Identify which cell holds the provided text, then report its (x, y) central coordinate. 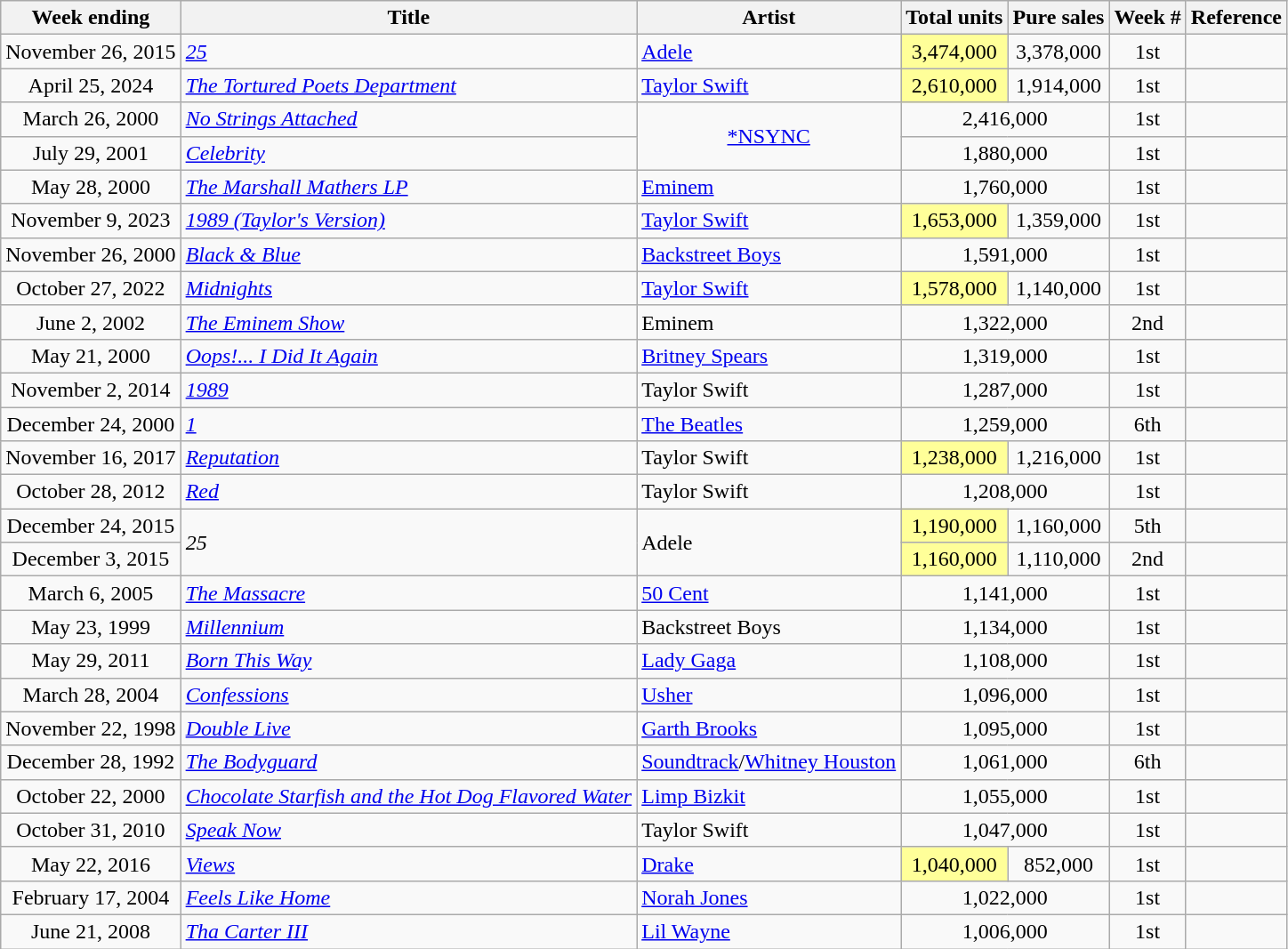
1,190,000 (954, 526)
May 28, 2000 (91, 187)
Millennium (409, 627)
*NSYNC (769, 136)
Black & Blue (409, 254)
Reputation (409, 458)
1,653,000 (954, 221)
March 26, 2000 (91, 119)
1,141,000 (1005, 593)
The Bodyguard (409, 762)
December 3, 2015 (91, 559)
1,322,000 (1005, 322)
Drake (769, 864)
November 26, 2015 (91, 52)
October 22, 2000 (91, 796)
Double Live (409, 728)
June 2, 2002 (91, 322)
Views (409, 864)
Garth Brooks (769, 728)
1,022,000 (1005, 897)
The Tortured Poets Department (409, 85)
October 31, 2010 (91, 830)
1,760,000 (1005, 187)
1 (409, 424)
February 17, 2004 (91, 897)
Limp Bizkit (769, 796)
3,378,000 (1059, 52)
Usher (769, 695)
1,040,000 (954, 864)
Born This Way (409, 661)
1,591,000 (1005, 254)
Reference (1236, 18)
1,140,000 (1059, 288)
1,047,000 (1005, 830)
December 28, 1992 (91, 762)
The Eminem Show (409, 322)
Pure sales (1059, 18)
Artist (769, 18)
The Marshall Mathers LP (409, 187)
November 26, 2000 (91, 254)
May 29, 2011 (91, 661)
May 22, 2016 (91, 864)
Week # (1147, 18)
Lil Wayne (769, 931)
Soundtrack/Whitney Houston (769, 762)
October 28, 2012 (91, 492)
1,110,000 (1059, 559)
Chocolate Starfish and the Hot Dog Flavored Water (409, 796)
May 21, 2000 (91, 356)
1,006,000 (1005, 931)
50 Cent (769, 593)
5th (1147, 526)
1,096,000 (1005, 695)
No Strings Attached (409, 119)
Red (409, 492)
November 22, 1998 (91, 728)
The Massacre (409, 593)
1,208,000 (1005, 492)
April 25, 2024 (91, 85)
1,287,000 (1005, 390)
December 24, 2015 (91, 526)
1989 (Taylor's Version) (409, 221)
1,216,000 (1059, 458)
Speak Now (409, 830)
1,578,000 (954, 288)
October 27, 2022 (91, 288)
1,095,000 (1005, 728)
Total units (954, 18)
November 2, 2014 (91, 390)
November 16, 2017 (91, 458)
Celebrity (409, 153)
1,259,000 (1005, 424)
Feels Like Home (409, 897)
1,134,000 (1005, 627)
March 28, 2004 (91, 695)
1,061,000 (1005, 762)
1,055,000 (1005, 796)
3,474,000 (954, 52)
November 9, 2023 (91, 221)
1,108,000 (1005, 661)
Norah Jones (769, 897)
June 21, 2008 (91, 931)
1,914,000 (1059, 85)
The Beatles (769, 424)
Tha Carter III (409, 931)
December 24, 2000 (91, 424)
1989 (409, 390)
Lady Gaga (769, 661)
Britney Spears (769, 356)
May 23, 1999 (91, 627)
Midnights (409, 288)
Oops!... I Did It Again (409, 356)
Confessions (409, 695)
2,610,000 (954, 85)
March 6, 2005 (91, 593)
2,416,000 (1005, 119)
852,000 (1059, 864)
Title (409, 18)
1,880,000 (1005, 153)
1,359,000 (1059, 221)
1,238,000 (954, 458)
Week ending (91, 18)
1,319,000 (1005, 356)
July 29, 2001 (91, 153)
